Provide the (X, Y) coordinate of the cell's center where the given text is located.  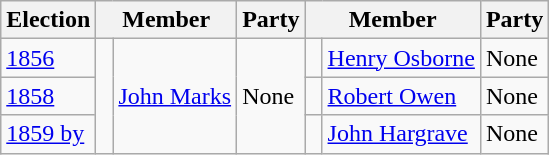
1859 by (48, 134)
Robert Owen (401, 96)
1858 (48, 96)
John Hargrave (401, 134)
Henry Osborne (401, 58)
John Marks (175, 96)
1856 (48, 58)
Election (48, 20)
